For the text-containing cell, return its midpoint in (X, Y) coordinate format. 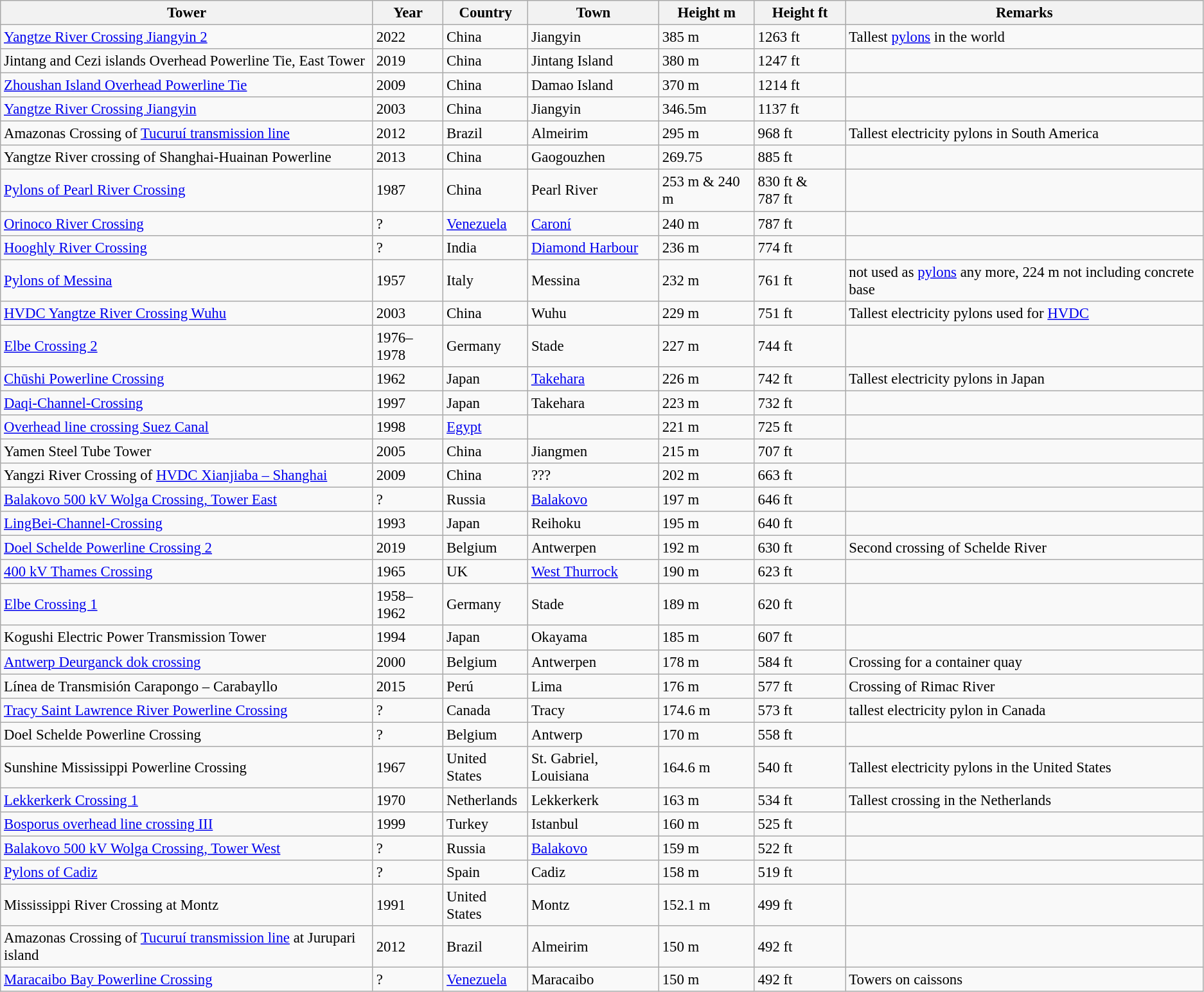
Jiangmen (594, 451)
577 ft (800, 686)
Second crossing of Schelde River (1024, 548)
Country (486, 13)
Chūshi Powerline Crossing (187, 379)
522 ft (800, 848)
584 ft (800, 662)
Netherlands (486, 800)
2000 (407, 662)
202 m (707, 475)
195 m (707, 524)
Amazonas Crossing of Tucuruí transmission line (187, 134)
623 ft (800, 572)
Pylons of Messina (187, 280)
Jintang Island (594, 61)
Tracy Saint Lawrence River Powerline Crossing (187, 710)
Diamond Harbour (594, 247)
1958–1962 (407, 605)
620 ft (800, 605)
190 m (707, 572)
Cadiz (594, 872)
1967 (407, 767)
2022 (407, 37)
Turkey (486, 824)
Yangtze River crossing of Shanghai-Huainan Powerline (187, 157)
Okayama (594, 638)
253 m & 240 m (707, 190)
Town (594, 13)
Italy (486, 280)
1263 ft (800, 37)
232 m (707, 280)
774 ft (800, 247)
346.5m (707, 109)
215 m (707, 451)
Jintang and Cezi islands Overhead Powerline Tie, East Tower (187, 61)
178 m (707, 662)
385 m (707, 37)
1987 (407, 190)
Hooghly River Crossing (187, 247)
Tallest electricity pylons in Japan (1024, 379)
744 ft (800, 346)
Doel Schelde Powerline Crossing (187, 734)
1247 ft (800, 61)
761 ft (800, 280)
Height m (707, 13)
Línea de Transmisión Carapongo – Carabayllo (187, 686)
Orinoco River Crossing (187, 224)
573 ft (800, 710)
189 m (707, 605)
West Thurrock (594, 572)
Pylons of Cadiz (187, 872)
1970 (407, 800)
Amazonas Crossing of Tucuruí transmission line at Jurupari island (187, 947)
Yamen Steel Tube Tower (187, 451)
400 kV Thames Crossing (187, 572)
Lekkerkerk (594, 800)
830 ft & 787 ft (800, 190)
Antwerp (594, 734)
Elbe Crossing 1 (187, 605)
Maracaibo (594, 980)
1965 (407, 572)
Tracy (594, 710)
Canada (486, 710)
Messina (594, 280)
370 m (707, 85)
Caroní (594, 224)
519 ft (800, 872)
380 m (707, 61)
1137 ft (800, 109)
192 m (707, 548)
Lekkerkerk Crossing 1 (187, 800)
558 ft (800, 734)
??? (594, 475)
185 m (707, 638)
630 ft (800, 548)
Yangtze River Crossing Jiangyin 2 (187, 37)
160 m (707, 824)
540 ft (800, 767)
152.1 m (707, 906)
707 ft (800, 451)
Tallest electricity pylons used for HVDC (1024, 313)
Damao Island (594, 85)
Crossing for a container quay (1024, 662)
159 m (707, 848)
Istanbul (594, 824)
UK (486, 572)
1976–1978 (407, 346)
221 m (707, 427)
not used as pylons any more, 224 m not including concrete base (1024, 280)
229 m (707, 313)
176 m (707, 686)
787 ft (800, 224)
Tower (187, 13)
Yangtze River Crossing Jiangyin (187, 109)
Montz (594, 906)
Towers on caissons (1024, 980)
Daqi-Channel-Crossing (187, 403)
HVDC Yangtze River Crossing Wuhu (187, 313)
1991 (407, 906)
Kogushi Electric Power Transmission Tower (187, 638)
732 ft (800, 403)
Height ft (800, 13)
885 ft (800, 157)
Elbe Crossing 2 (187, 346)
Pylons of Pearl River Crossing (187, 190)
Zhoushan Island Overhead Powerline Tie (187, 85)
Year (407, 13)
2005 (407, 451)
Balakovo 500 kV Wolga Crossing, Tower West (187, 848)
tallest electricity pylon in Canada (1024, 710)
Antwerp Deurganck dok crossing (187, 662)
226 m (707, 379)
Gaogouzhen (594, 157)
LingBei-Channel-Crossing (187, 524)
607 ft (800, 638)
236 m (707, 247)
Maracaibo Bay Powerline Crossing (187, 980)
742 ft (800, 379)
1957 (407, 280)
968 ft (800, 134)
170 m (707, 734)
1999 (407, 824)
725 ft (800, 427)
Lima (594, 686)
1214 ft (800, 85)
164.6 m (707, 767)
Tallest electricity pylons in South America (1024, 134)
Spain (486, 872)
1993 (407, 524)
174.6 m (707, 710)
Crossing of Rimac River (1024, 686)
295 m (707, 134)
Reihoku (594, 524)
640 ft (800, 524)
Egypt (486, 427)
Mississippi River Crossing at Montz (187, 906)
227 m (707, 346)
Sunshine Mississippi Powerline Crossing (187, 767)
Bosporus overhead line crossing III (187, 824)
St. Gabriel, Louisiana (594, 767)
Perú (486, 686)
Wuhu (594, 313)
158 m (707, 872)
1994 (407, 638)
1998 (407, 427)
India (486, 247)
751 ft (800, 313)
Doel Schelde Powerline Crossing 2 (187, 548)
Yangzi River Crossing of HVDC Xianjiaba – Shanghai (187, 475)
Pearl River (594, 190)
Overhead line crossing Suez Canal (187, 427)
Tallest crossing in the Netherlands (1024, 800)
2015 (407, 686)
197 m (707, 500)
240 m (707, 224)
525 ft (800, 824)
499 ft (800, 906)
663 ft (800, 475)
1962 (407, 379)
534 ft (800, 800)
269.75 (707, 157)
223 m (707, 403)
646 ft (800, 500)
163 m (707, 800)
Remarks (1024, 13)
2013 (407, 157)
Tallest pylons in the world (1024, 37)
Balakovo 500 kV Wolga Crossing, Tower East (187, 500)
Tallest electricity pylons in the United States (1024, 767)
1997 (407, 403)
